Scan for the cell matching the given text and deliver its [X, Y] coordinate at center. 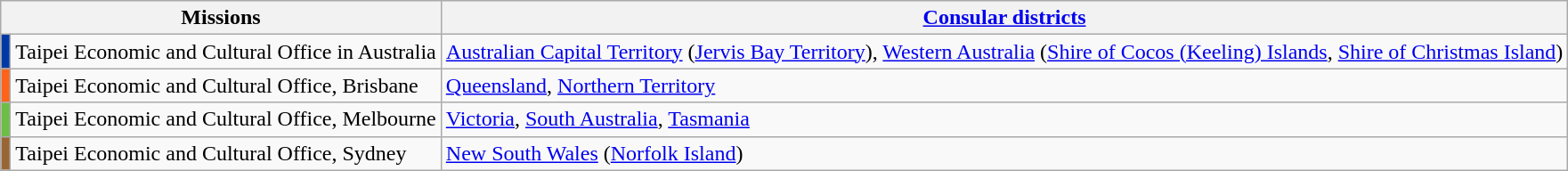
Taipei Economic and Cultural Office in Australia [226, 52]
New South Wales (Norfolk Island) [1004, 153]
Victoria, South Australia, Tasmania [1004, 119]
Taipei Economic and Cultural Office, Brisbane [226, 85]
Missions [221, 18]
Taipei Economic and Cultural Office, Sydney [226, 153]
Australian Capital Territory (Jervis Bay Territory), Western Australia (Shire of Cocos (Keeling) Islands, Shire of Christmas Island) [1004, 52]
Queensland, Northern Territory [1004, 85]
Taipei Economic and Cultural Office, Melbourne [226, 119]
Consular districts [1004, 18]
